Scan for the cell matching the given text and deliver its (X, Y) coordinate at center. 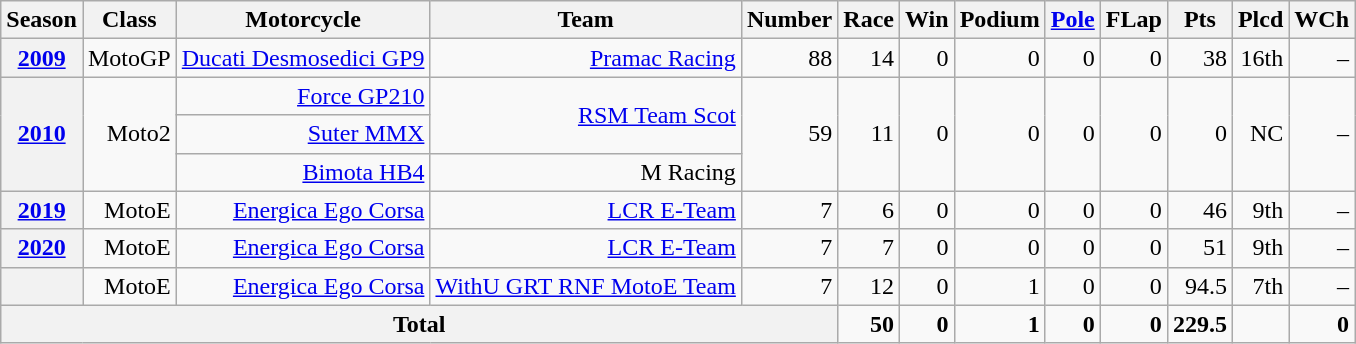
46 (1200, 210)
2009 (42, 58)
WCh (1322, 20)
FLap (1134, 20)
7th (1260, 286)
Race (869, 20)
38 (1200, 58)
6 (869, 210)
14 (869, 58)
Plcd (1260, 20)
Bimota HB4 (303, 172)
2010 (42, 134)
Pole (1072, 20)
50 (869, 324)
Number (789, 20)
Podium (1000, 20)
16th (1260, 58)
Team (586, 20)
59 (789, 134)
12 (869, 286)
Motorcycle (303, 20)
Moto2 (129, 134)
229.5 (1200, 324)
Season (42, 20)
51 (1200, 248)
Win (926, 20)
2020 (42, 248)
RSM Team Scot (586, 115)
2019 (42, 210)
Pts (1200, 20)
NC (1260, 134)
94.5 (1200, 286)
Force GP210 (303, 96)
MotoGP (129, 58)
Class (129, 20)
Ducati Desmosedici GP9 (303, 58)
WithU GRT RNF MotoE Team (586, 286)
M Racing (586, 172)
Total (420, 324)
88 (789, 58)
Pramac Racing (586, 58)
Suter MMX (303, 134)
11 (869, 134)
